Provide the [X, Y] coordinate of the cell's center where the given text is located.  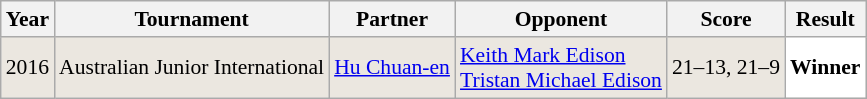
Result [826, 19]
Australian Junior International [192, 68]
Hu Chuan-en [392, 68]
Winner [826, 68]
2016 [28, 68]
Score [726, 19]
Keith Mark Edison Tristan Michael Edison [561, 68]
Partner [392, 19]
Tournament [192, 19]
21–13, 21–9 [726, 68]
Opponent [561, 19]
Year [28, 19]
